Search for the cell housing the specified text and yield its [X, Y] center coordinate. 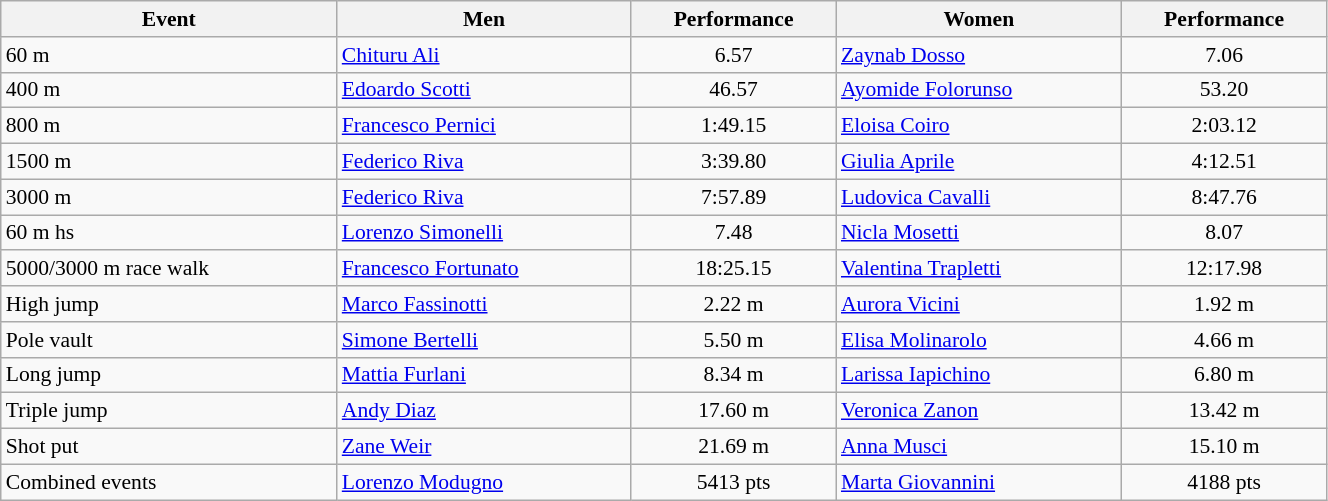
Combined events [169, 482]
Marco Fassinotti [484, 304]
8.34 m [734, 375]
800 m [169, 126]
60 m hs [169, 233]
21.69 m [734, 447]
Event [169, 19]
Lorenzo Simonelli [484, 233]
Men [484, 19]
2.22 m [734, 304]
Nicla Mosetti [979, 233]
Marta Giovannini [979, 482]
Zaynab Dosso [979, 55]
Edoardo Scotti [484, 90]
4:12.51 [1224, 162]
6.57 [734, 55]
Elisa Molinarolo [979, 340]
18:25.15 [734, 269]
5413 pts [734, 482]
Zane Weir [484, 447]
5.50 m [734, 340]
Francesco Pernici [484, 126]
8:47.76 [1224, 197]
3:39.80 [734, 162]
13.42 m [1224, 411]
1.92 m [1224, 304]
1:49.15 [734, 126]
Pole vault [169, 340]
2:03.12 [1224, 126]
4.66 m [1224, 340]
17.60 m [734, 411]
7.06 [1224, 55]
Eloisa Coiro [979, 126]
Ayomide Folorunso [979, 90]
Lorenzo Modugno [484, 482]
Mattia Furlani [484, 375]
60 m [169, 55]
400 m [169, 90]
3000 m [169, 197]
Andy Diaz [484, 411]
Veronica Zanon [979, 411]
46.57 [734, 90]
Giulia Aprile [979, 162]
Triple jump [169, 411]
5000/3000 m race walk [169, 269]
15.10 m [1224, 447]
Francesco Fortunato [484, 269]
12:17.98 [1224, 269]
1500 m [169, 162]
Valentina Trapletti [979, 269]
7:57.89 [734, 197]
Anna Musci [979, 447]
Larissa Iapichino [979, 375]
Simone Bertelli [484, 340]
Ludovica Cavalli [979, 197]
Shot put [169, 447]
7.48 [734, 233]
Women [979, 19]
Long jump [169, 375]
8.07 [1224, 233]
6.80 m [1224, 375]
Aurora Vicini [979, 304]
4188 pts [1224, 482]
High jump [169, 304]
Chituru Ali [484, 55]
53.20 [1224, 90]
